Scan for the cell matching the given text and deliver its [X, Y] coordinate at center. 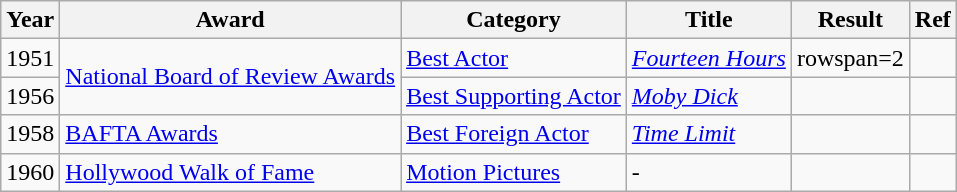
Title [708, 20]
- [708, 172]
Best Foreign Actor [514, 134]
Result [850, 20]
1956 [30, 96]
1960 [30, 172]
1958 [30, 134]
National Board of Review Awards [230, 77]
Moby Dick [708, 96]
Time Limit [708, 134]
Award [230, 20]
1951 [30, 58]
Best Actor [514, 58]
Fourteen Hours [708, 58]
Hollywood Walk of Fame [230, 172]
Year [30, 20]
BAFTA Awards [230, 134]
Ref [932, 20]
Category [514, 20]
rowspan=2 [850, 58]
Motion Pictures [514, 172]
Best Supporting Actor [514, 96]
